Provide the [X, Y] coordinate of the cell's center where the given text is located.  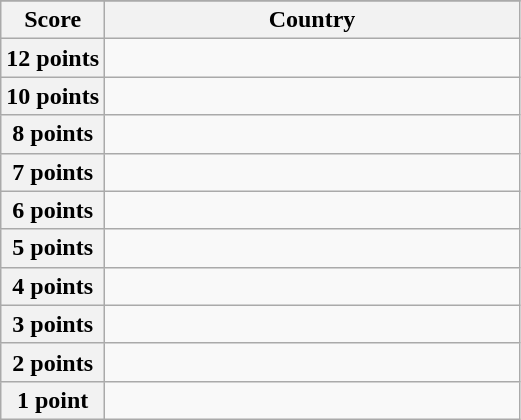
1 point [53, 400]
12 points [53, 58]
10 points [53, 96]
8 points [53, 134]
3 points [53, 324]
Score [53, 20]
Country [312, 20]
6 points [53, 210]
4 points [53, 286]
7 points [53, 172]
5 points [53, 248]
2 points [53, 362]
